Return [x, y] of the center of cell containing provided text 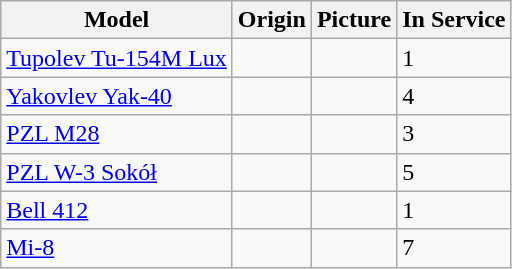
Picture [354, 20]
4 [454, 96]
3 [454, 134]
Yakovlev Yak-40 [117, 96]
Bell 412 [117, 210]
Model [117, 20]
PZL M28 [117, 134]
Mi-8 [117, 248]
Tupolev Tu-154M Lux [117, 58]
Origin [272, 20]
7 [454, 248]
In Service [454, 20]
5 [454, 172]
PZL W-3 Sokół [117, 172]
